Search for the cell housing the specified text and yield its [x, y] center coordinate. 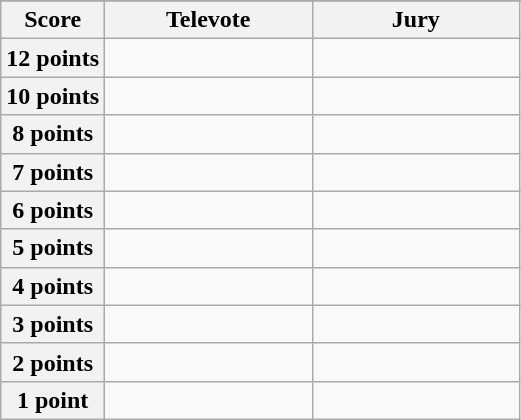
12 points [53, 58]
Score [53, 20]
7 points [53, 172]
3 points [53, 324]
10 points [53, 96]
2 points [53, 362]
4 points [53, 286]
8 points [53, 134]
6 points [53, 210]
Jury [416, 20]
Televote [209, 20]
1 point [53, 400]
5 points [53, 248]
